For the text-containing cell, return its midpoint in [x, y] coordinate format. 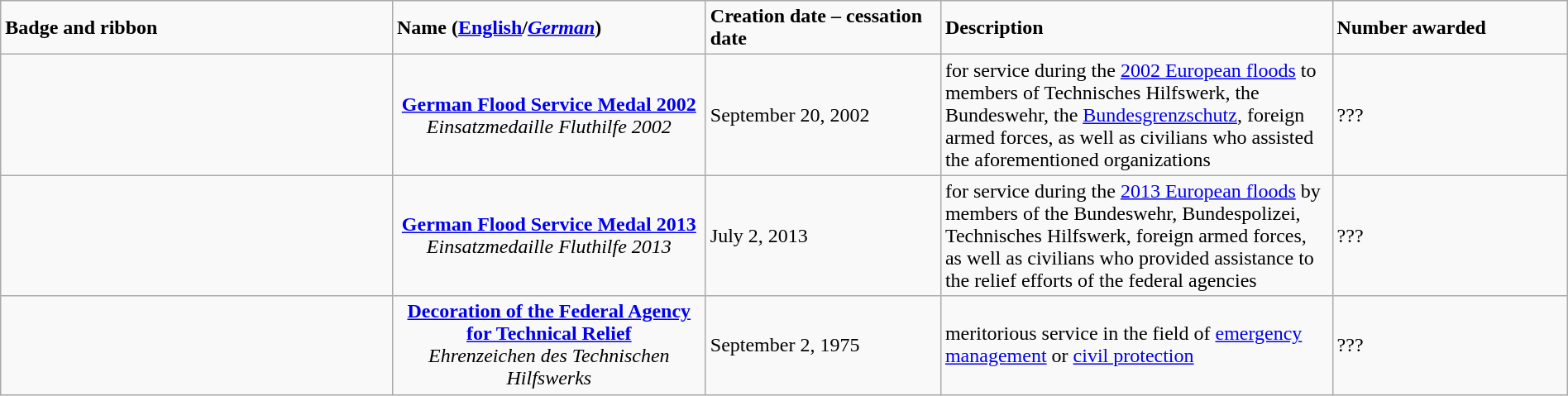
German Flood Service Medal 2013Einsatzmedaille Fluthilfe 2013 [549, 236]
Creation date – cessation date [823, 28]
German Flood Service Medal 2002Einsatzmedaille Fluthilfe 2002 [549, 115]
Name (English/German) [549, 28]
July 2, 2013 [823, 236]
Badge and ribbon [197, 28]
September 20, 2002 [823, 115]
Description [1136, 28]
Number awarded [1450, 28]
September 2, 1975 [823, 346]
meritorious service in the field of emergency management or civil protection [1136, 346]
Decoration of the Federal Agency for Technical ReliefEhrenzeichen des Technischen Hilfswerks [549, 346]
